Provide the (X, Y) coordinate of the cell's center where the given text is located.  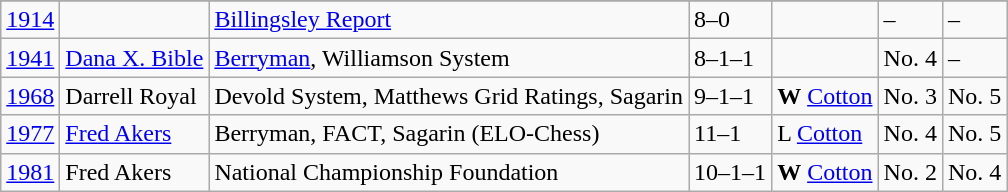
1941 (30, 58)
1914 (30, 20)
L Cotton (825, 134)
1968 (30, 96)
Billingsley Report (449, 20)
8–0 (730, 20)
National Championship Foundation (449, 172)
1981 (30, 172)
Darrell Royal (134, 96)
No. 3 (910, 96)
Devold System, Matthews Grid Ratings, Sagarin (449, 96)
8–1–1 (730, 58)
1977 (30, 134)
No. 2 (910, 172)
Berryman, Williamson System (449, 58)
9–1–1 (730, 96)
Dana X. Bible (134, 58)
10–1–1 (730, 172)
Berryman, FACT, Sagarin (ELO-Chess) (449, 134)
11–1 (730, 134)
